Find where the given text appears and provide that cell's center as [X, Y] coordinate. 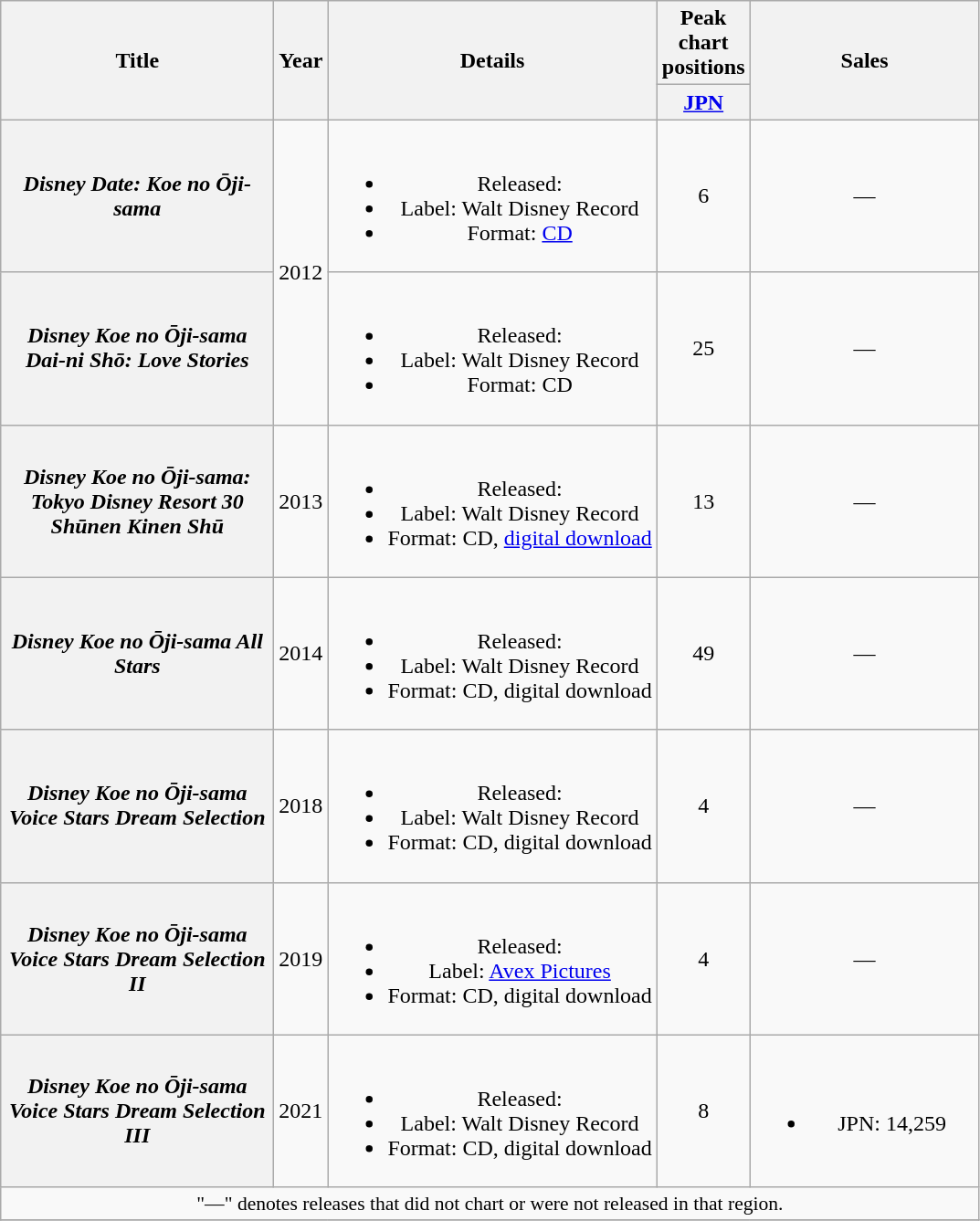
13 [703, 500]
2018 [301, 805]
Disney Koe no Ōji-sama Voice Stars Dream Selection II [137, 959]
2012 [301, 272]
Disney Date: Koe no Ōji-sama [137, 195]
Details [492, 60]
25 [703, 349]
Disney Koe no Ōji-sama: Tokyo Disney Resort 30 Shūnen Kinen Shū [137, 500]
"—" denotes releases that did not chart or were not released in that region. [490, 1204]
Disney Koe no Ōji-sama All Stars [137, 654]
6 [703, 195]
Year [301, 60]
8 [703, 1110]
2014 [301, 654]
JPN: 14,259 [864, 1110]
Title [137, 60]
Disney Koe no Ōji-sama Voice Stars Dream Selection III [137, 1110]
Peak chart positions [703, 43]
Sales [864, 60]
2013 [301, 500]
JPN [703, 102]
Disney Koe no Ōji-sama Dai-ni Shō: Love Stories [137, 349]
49 [703, 654]
2021 [301, 1110]
Disney Koe no Ōji-sama Voice Stars Dream Selection [137, 805]
Released: Label: Avex PicturesFormat: CD, digital download [492, 959]
2019 [301, 959]
